Pinpoint the cell where the given text exists, returning its [X, Y] midpoint coordinate. 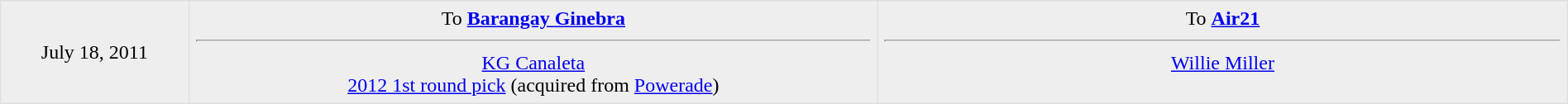
To Air21Willie Miller [1223, 52]
July 18, 2011 [94, 52]
To Barangay GinebraKG Canaleta2012 1st round pick (acquired from Powerade) [533, 52]
